Scan for the cell matching the given text and deliver its (x, y) coordinate at center. 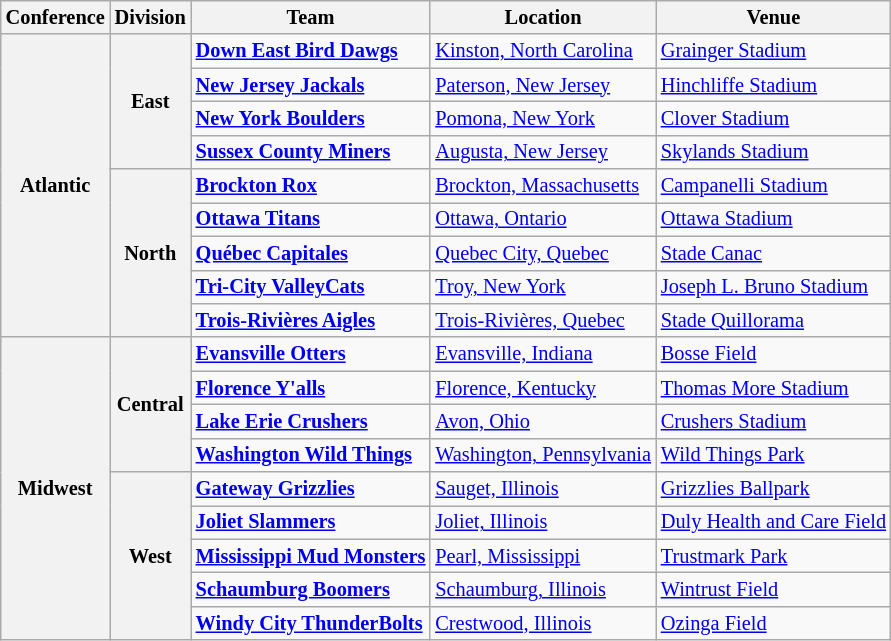
Joseph L. Bruno Stadium (774, 287)
East (150, 102)
Venue (774, 17)
Trustmark Park (774, 556)
New Jersey Jackals (311, 85)
Sussex County Miners (311, 152)
Team (311, 17)
Conference (56, 17)
Crestwood, Illinois (542, 623)
Crushers Stadium (774, 421)
Quebec City, Quebec (542, 253)
Campanelli Stadium (774, 186)
Florence Y'alls (311, 388)
Trois-Rivières Aigles (311, 320)
Windy City ThunderBolts (311, 623)
Gateway Grizzlies (311, 489)
Sauget, Illinois (542, 489)
Trois-Rivières, Quebec (542, 320)
Thomas More Stadium (774, 388)
Bosse Field (774, 354)
Skylands Stadium (774, 152)
Schaumburg, Illinois (542, 589)
Evansville Otters (311, 354)
Pomona, New York (542, 118)
Hinchliffe Stadium (774, 85)
Ottawa Titans (311, 219)
Ozinga Field (774, 623)
Avon, Ohio (542, 421)
Florence, Kentucky (542, 388)
Washington, Pennsylvania (542, 455)
Midwest (56, 488)
Stade Canac (774, 253)
Wild Things Park (774, 455)
Grizzlies Ballpark (774, 489)
Central (150, 404)
Brockton, Massachusetts (542, 186)
Grainger Stadium (774, 51)
Washington Wild Things (311, 455)
Schaumburg Boomers (311, 589)
Paterson, New Jersey (542, 85)
Pearl, Mississippi (542, 556)
Québec Capitales (311, 253)
Division (150, 17)
Troy, New York (542, 287)
North (150, 253)
Evansville, Indiana (542, 354)
Kinston, North Carolina (542, 51)
Lake Erie Crushers (311, 421)
New York Boulders (311, 118)
Stade Quillorama (774, 320)
Atlantic (56, 186)
Ottawa, Ontario (542, 219)
Clover Stadium (774, 118)
Brockton Rox (311, 186)
Augusta, New Jersey (542, 152)
Wintrust Field (774, 589)
Joliet, Illinois (542, 522)
Down East Bird Dawgs (311, 51)
Duly Health and Care Field (774, 522)
Tri-City ValleyCats (311, 287)
Ottawa Stadium (774, 219)
Joliet Slammers (311, 522)
West (150, 556)
Location (542, 17)
Mississippi Mud Monsters (311, 556)
